Return (X, Y) of the center of cell containing provided text 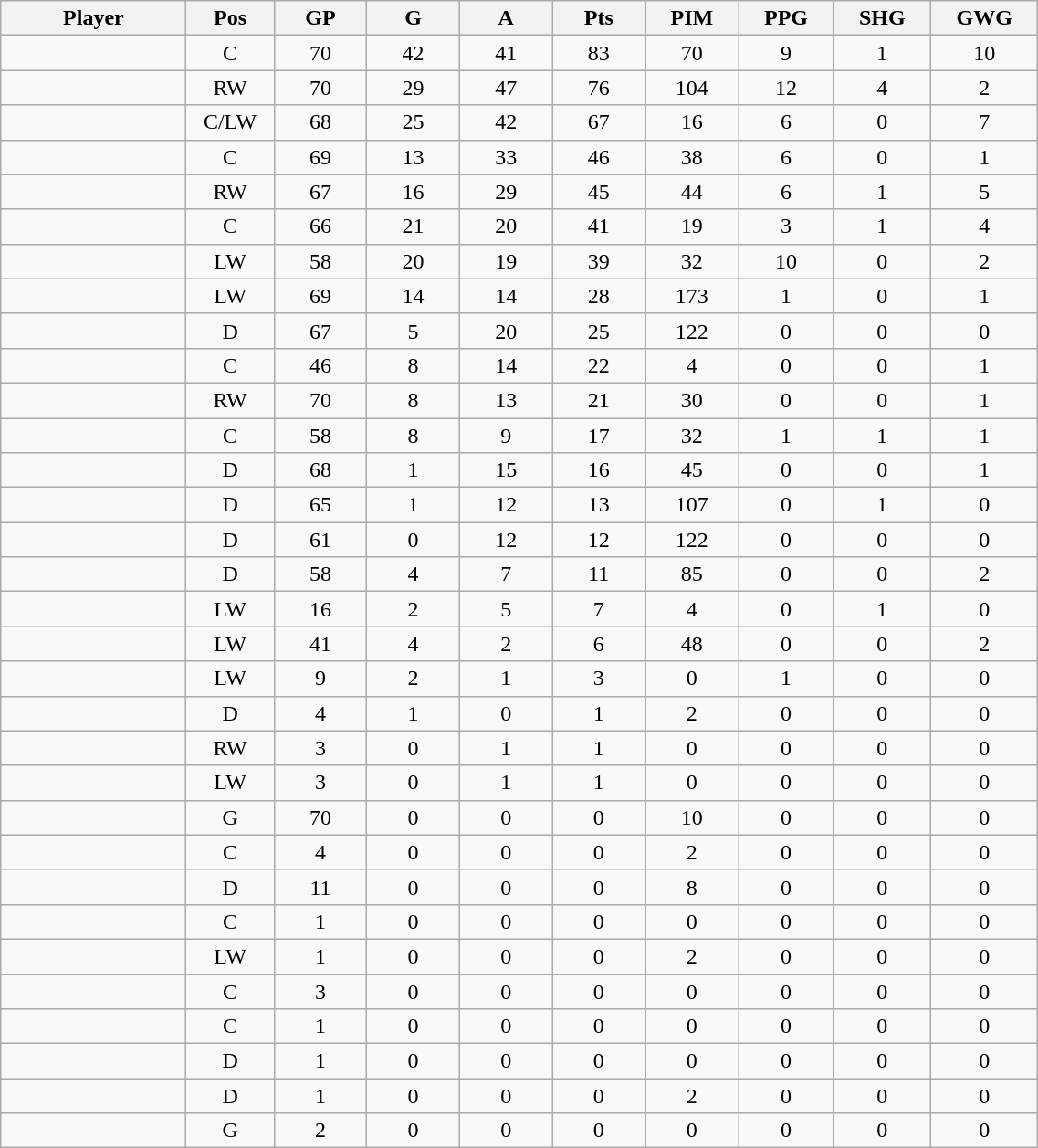
GWG (984, 18)
44 (692, 192)
76 (599, 88)
C/LW (230, 122)
Pos (230, 18)
28 (599, 296)
PPG (786, 18)
Player (93, 18)
SHG (882, 18)
48 (692, 644)
47 (506, 88)
17 (599, 436)
GP (320, 18)
107 (692, 505)
173 (692, 296)
22 (599, 365)
61 (320, 540)
A (506, 18)
39 (599, 261)
33 (506, 157)
30 (692, 400)
15 (506, 470)
65 (320, 505)
83 (599, 53)
38 (692, 157)
Pts (599, 18)
PIM (692, 18)
104 (692, 88)
66 (320, 226)
85 (692, 574)
